For the text-containing cell, return its midpoint in [X, Y] coordinate format. 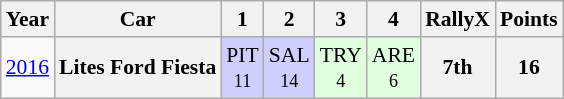
16 [529, 68]
Lites Ford Fiesta [138, 68]
RallyX [458, 19]
Points [529, 19]
SAL14 [290, 68]
2016 [28, 68]
Car [138, 19]
Year [28, 19]
TRY4 [341, 68]
4 [394, 19]
2 [290, 19]
7th [458, 68]
3 [341, 19]
PIT11 [242, 68]
1 [242, 19]
ARE6 [394, 68]
